Detect which cell encompasses the target text, then output its (X, Y) center coordinate. 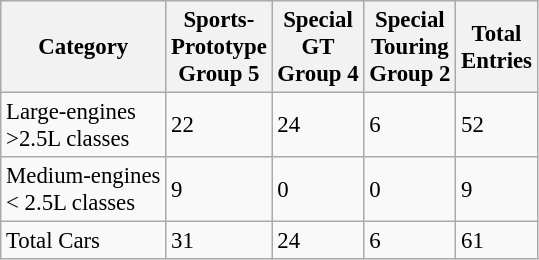
61 (496, 241)
SpecialTouringGroup 2 (410, 47)
TotalEntries (496, 47)
52 (496, 126)
Large-engines >2.5L classes (84, 126)
Medium-engines < 2.5L classes (84, 190)
Total Cars (84, 241)
31 (219, 241)
Category (84, 47)
Sports-PrototypeGroup 5 (219, 47)
22 (219, 126)
Special GTGroup 4 (318, 47)
